Provide the [x, y] coordinate of the cell's center where the given text is located.  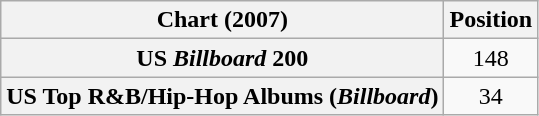
US Top R&B/Hip-Hop Albums (Billboard) [222, 96]
US Billboard 200 [222, 58]
34 [491, 96]
Chart (2007) [222, 20]
148 [491, 58]
Position [491, 20]
